Provide the [x, y] coordinate of the cell's center where the given text is located.  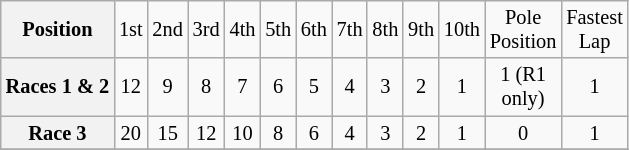
7th [350, 29]
20 [130, 133]
PolePosition [524, 29]
5th [278, 29]
FastestLap [594, 29]
2nd [168, 29]
Race 3 [58, 133]
Position [58, 29]
9th [421, 29]
7 [243, 87]
Races 1 & 2 [58, 87]
4th [243, 29]
15 [168, 133]
1st [130, 29]
3rd [206, 29]
1 (R1only) [524, 87]
10th [462, 29]
5 [314, 87]
0 [524, 133]
9 [168, 87]
10 [243, 133]
8th [385, 29]
6th [314, 29]
